Pinpoint the cell where the given text exists, returning its [X, Y] midpoint coordinate. 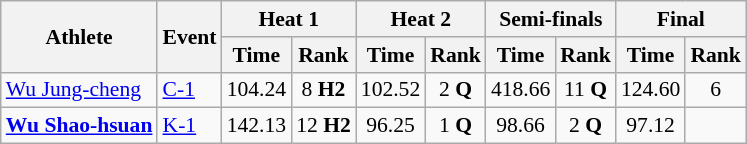
Semi-finals [551, 19]
142.13 [256, 126]
11 Q [586, 90]
124.60 [650, 90]
96.25 [390, 126]
418.66 [520, 90]
102.52 [390, 90]
Event [189, 36]
Heat 1 [289, 19]
Heat 2 [421, 19]
6 [716, 90]
97.12 [650, 126]
8 H2 [324, 90]
Final [681, 19]
Wu Shao-hsuan [80, 126]
98.66 [520, 126]
1 Q [456, 126]
Athlete [80, 36]
12 H2 [324, 126]
104.24 [256, 90]
K-1 [189, 126]
C-1 [189, 90]
Wu Jung-cheng [80, 90]
